Pinpoint the cell where the given text exists, returning its [x, y] midpoint coordinate. 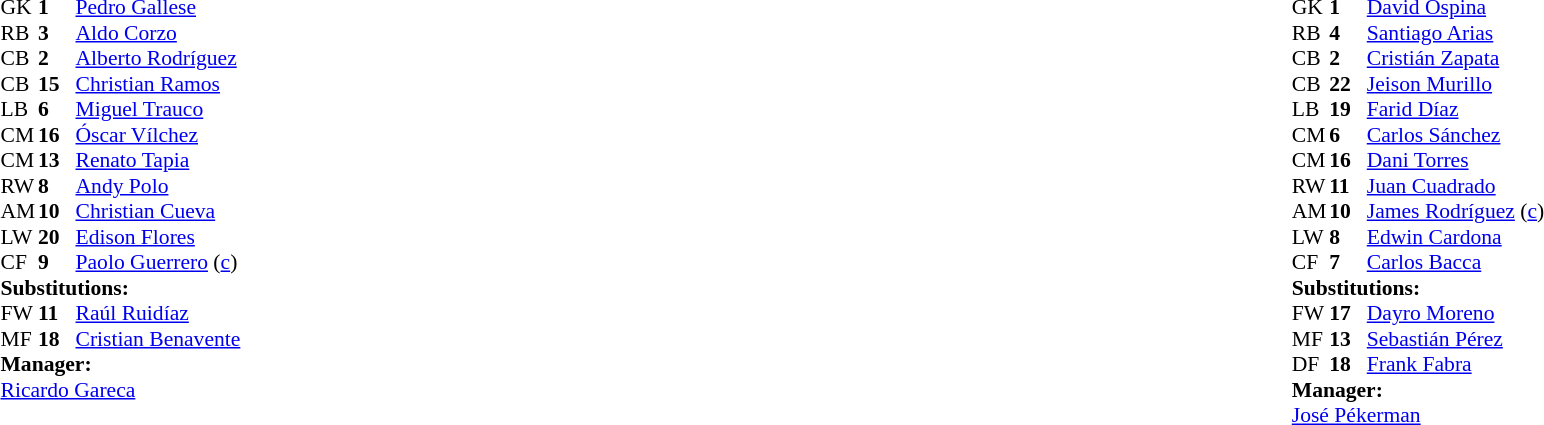
Santiago Arias [1456, 33]
Farid Díaz [1456, 109]
Ricardo Gareca [120, 390]
9 [57, 263]
Juan Cuadrado [1456, 186]
Raúl Ruidíaz [158, 313]
Aldo Corzo [158, 33]
Andy Polo [158, 186]
Dayro Moreno [1456, 313]
Christian Cueva [158, 211]
Christian Ramos [158, 84]
20 [57, 237]
17 [1348, 313]
Dani Torres [1456, 161]
Jeison Murillo [1456, 84]
Cristian Benavente [158, 339]
3 [57, 33]
Edison Flores [158, 237]
Edwin Cardona [1456, 237]
Paolo Guerrero (c) [158, 263]
Carlos Sánchez [1456, 135]
DF [1311, 365]
Sebastián Pérez [1456, 339]
Carlos Bacca [1456, 263]
15 [57, 84]
Óscar Vílchez [158, 135]
4 [1348, 33]
Frank Fabra [1456, 365]
Alberto Rodríguez [158, 59]
James Rodríguez (c) [1456, 211]
7 [1348, 263]
19 [1348, 109]
Cristián Zapata [1456, 59]
Miguel Trauco [158, 109]
22 [1348, 84]
Renato Tapia [158, 161]
